Extract the [X, Y] coordinate from the center of the cell holding the provided text.  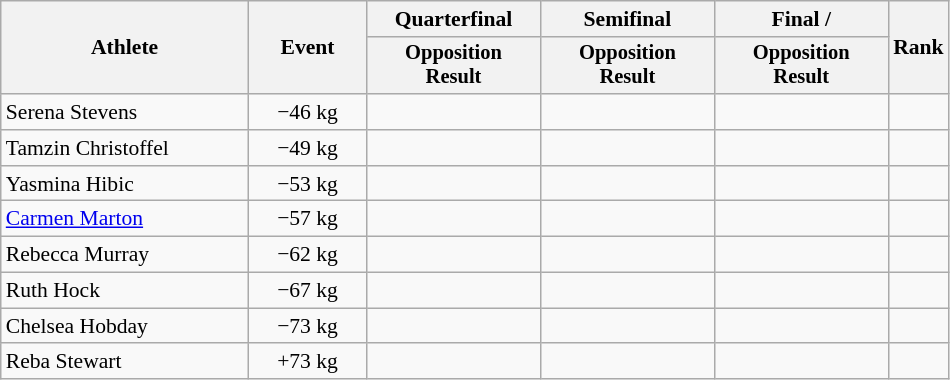
Rebecca Murray [125, 255]
Reba Stewart [125, 362]
Quarterfinal [454, 19]
Ruth Hock [125, 291]
Serena Stevens [125, 112]
Carmen Marton [125, 219]
−57 kg [307, 219]
Final / [801, 19]
Yasmina Hibic [125, 184]
Semifinal [627, 19]
Event [307, 48]
Athlete [125, 48]
−49 kg [307, 148]
Tamzin Christoffel [125, 148]
Rank [918, 48]
−73 kg [307, 326]
−67 kg [307, 291]
Chelsea Hobday [125, 326]
−53 kg [307, 184]
−46 kg [307, 112]
−62 kg [307, 255]
+73 kg [307, 362]
